Locate the cell with the specified text and output its [x, y] center coordinate. 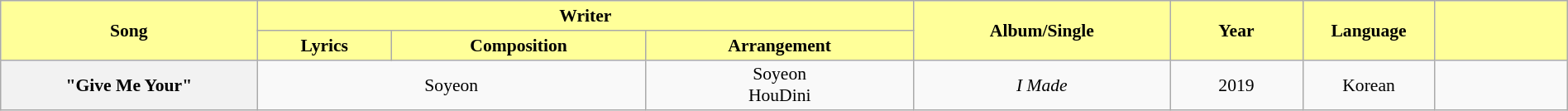
Album/Single [1042, 30]
Year [1236, 30]
Writer [586, 16]
Lyrics [324, 45]
2019 [1236, 84]
"Give Me Your" [129, 84]
I Made [1042, 84]
SoyeonHouDini [780, 84]
Composition [519, 45]
Language [1369, 30]
Soyeon [452, 84]
Arrangement [780, 45]
Song [129, 30]
Korean [1369, 84]
